Extract the (X, Y) coordinate from the center of the cell holding the provided text.  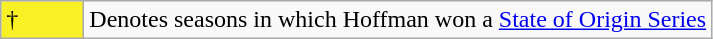
Denotes seasons in which Hoffman won a State of Origin Series (398, 20)
† (42, 20)
